For the text-containing cell, return its midpoint in (X, Y) coordinate format. 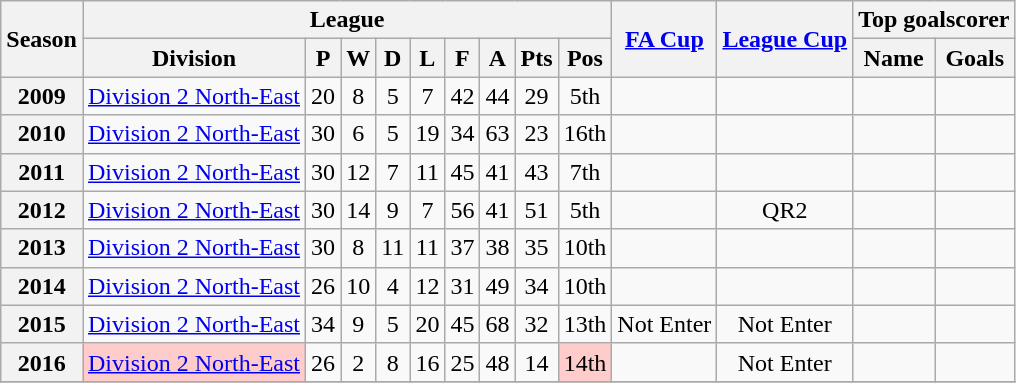
2012 (42, 210)
6 (358, 134)
7th (585, 172)
37 (462, 248)
Name (894, 58)
Season (42, 39)
14th (585, 362)
32 (536, 324)
A (498, 58)
49 (498, 286)
Pts (536, 58)
19 (428, 134)
42 (462, 96)
48 (498, 362)
F (462, 58)
League (346, 20)
P (324, 58)
Division (194, 58)
QR2 (785, 210)
29 (536, 96)
W (358, 58)
51 (536, 210)
D (393, 58)
56 (462, 210)
4 (393, 286)
31 (462, 286)
2010 (42, 134)
68 (498, 324)
2 (358, 362)
23 (536, 134)
Goals (975, 58)
43 (536, 172)
League Cup (785, 39)
2009 (42, 96)
Top goalscorer (934, 20)
10 (358, 286)
63 (498, 134)
2015 (42, 324)
Pos (585, 58)
16 (428, 362)
38 (498, 248)
13th (585, 324)
35 (536, 248)
L (428, 58)
2011 (42, 172)
25 (462, 362)
2016 (42, 362)
2013 (42, 248)
2014 (42, 286)
44 (498, 96)
16th (585, 134)
FA Cup (664, 39)
